Capture the cell that displays the provided text and extract its (X, Y) central coordinate. 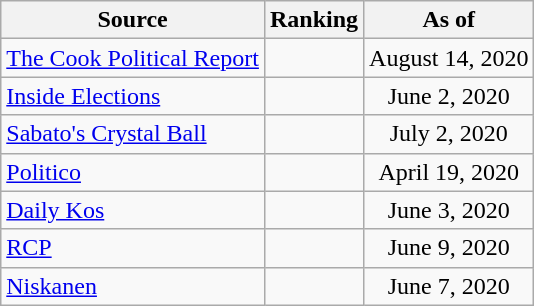
Inside Elections (133, 96)
Ranking (314, 20)
June 7, 2020 (449, 286)
July 2, 2020 (449, 134)
Daily Kos (133, 210)
The Cook Political Report (133, 58)
June 3, 2020 (449, 210)
August 14, 2020 (449, 58)
June 2, 2020 (449, 96)
April 19, 2020 (449, 172)
Sabato's Crystal Ball (133, 134)
As of (449, 20)
June 9, 2020 (449, 248)
Politico (133, 172)
Source (133, 20)
RCP (133, 248)
Niskanen (133, 286)
